Identify which cell holds the provided text, then report its (X, Y) central coordinate. 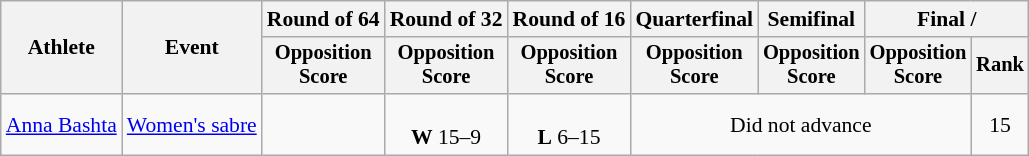
Event (192, 48)
Final / (947, 19)
W 15–9 (446, 124)
Semifinal (812, 19)
Women's sabre (192, 124)
15 (1000, 124)
Quarterfinal (694, 19)
Round of 16 (570, 19)
Round of 32 (446, 19)
Round of 64 (324, 19)
Rank (1000, 66)
Did not advance (800, 124)
Anna Bashta (62, 124)
L 6–15 (570, 124)
Athlete (62, 48)
